Extract the (x, y) coordinate from the center of the cell holding the provided text.  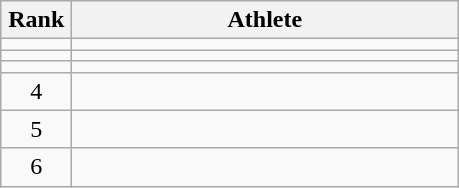
6 (36, 167)
5 (36, 129)
Rank (36, 20)
4 (36, 91)
Athlete (265, 20)
